Determine the [X, Y] coordinate at the center of the cell enclosing the given text.  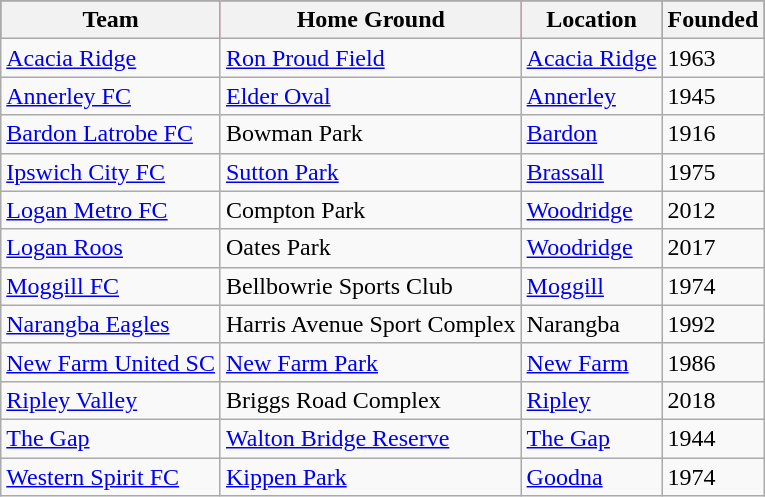
Annerley FC [111, 96]
Goodna [592, 477]
Moggill [592, 286]
Narangba [592, 324]
2012 [713, 210]
New Farm [592, 362]
Annerley [592, 96]
Founded [713, 20]
Harris Avenue Sport Complex [370, 324]
Bardon [592, 134]
1944 [713, 438]
Ripley [592, 400]
New Farm United SC [111, 362]
1963 [713, 58]
Logan Roos [111, 248]
Sutton Park [370, 172]
1945 [713, 96]
1992 [713, 324]
Bowman Park [370, 134]
Home Ground [370, 20]
Kippen Park [370, 477]
Elder Oval [370, 96]
Narangba Eagles [111, 324]
Ron Proud Field [370, 58]
Ripley Valley [111, 400]
New Farm Park [370, 362]
Bellbowrie Sports Club [370, 286]
Moggill FC [111, 286]
1916 [713, 134]
Compton Park [370, 210]
Walton Bridge Reserve [370, 438]
Team [111, 20]
Briggs Road Complex [370, 400]
Ipswich City FC [111, 172]
2017 [713, 248]
1975 [713, 172]
Western Spirit FC [111, 477]
2018 [713, 400]
Brassall [592, 172]
Logan Metro FC [111, 210]
1986 [713, 362]
Oates Park [370, 248]
Bardon Latrobe FC [111, 134]
Location [592, 20]
